Return [x, y] of the center of cell containing provided text 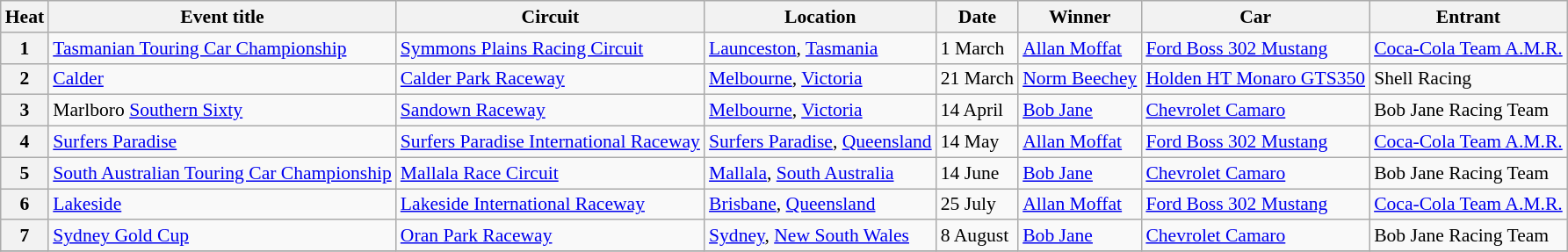
Marlboro Southern Sixty [222, 111]
4 [25, 142]
Heat [25, 17]
Calder Park Raceway [550, 79]
Launceston, Tasmania [820, 48]
Mallala, South Australia [820, 173]
Car [1255, 17]
Tasmanian Touring Car Championship [222, 48]
21 March [977, 79]
Mallala Race Circuit [550, 173]
Sydney Gold Cup [222, 236]
Date [977, 17]
Norm Beechey [1080, 79]
6 [25, 205]
7 [25, 236]
14 June [977, 173]
Oran Park Raceway [550, 236]
1 [25, 48]
1 March [977, 48]
Calder [222, 79]
Circuit [550, 17]
14 May [977, 142]
Entrant [1469, 17]
25 July [977, 205]
Location [820, 17]
14 April [977, 111]
Surfers Paradise [222, 142]
Event title [222, 17]
Winner [1080, 17]
8 August [977, 236]
Surfers Paradise International Raceway [550, 142]
3 [25, 111]
South Australian Touring Car Championship [222, 173]
2 [25, 79]
Lakeside International Raceway [550, 205]
Holden HT Monaro GTS350 [1255, 79]
Lakeside [222, 205]
Symmons Plains Racing Circuit [550, 48]
5 [25, 173]
Sydney, New South Wales [820, 236]
Shell Racing [1469, 79]
Sandown Raceway [550, 111]
Brisbane, Queensland [820, 205]
Surfers Paradise, Queensland [820, 142]
